For the text-containing cell, return its midpoint in [X, Y] coordinate format. 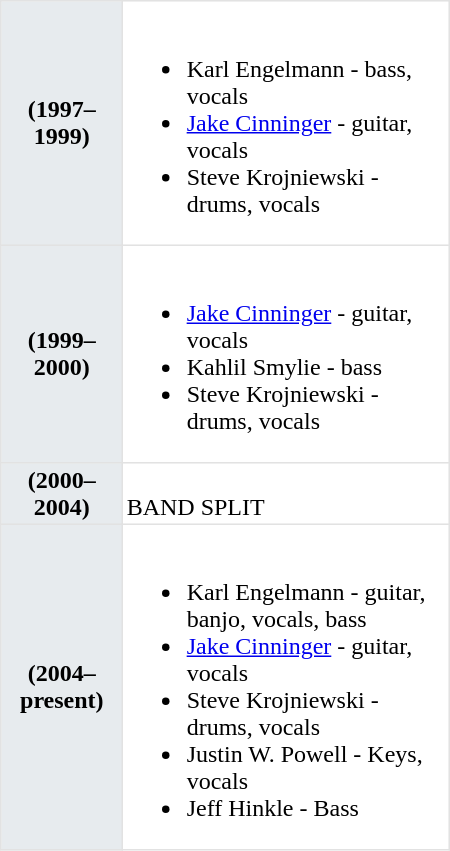
(1999–2000) [62, 354]
BAND SPLIT [286, 494]
(1997–1999) [62, 123]
Karl Engelmann - bass, vocalsJake Cinninger - guitar, vocalsSteve Krojniewski - drums, vocals [286, 123]
Jake Cinninger - guitar, vocalsKahlil Smylie - bassSteve Krojniewski - drums, vocals [286, 354]
(2000–2004) [62, 494]
(2004–present) [62, 687]
